For the text-containing cell, return its midpoint in (X, Y) coordinate format. 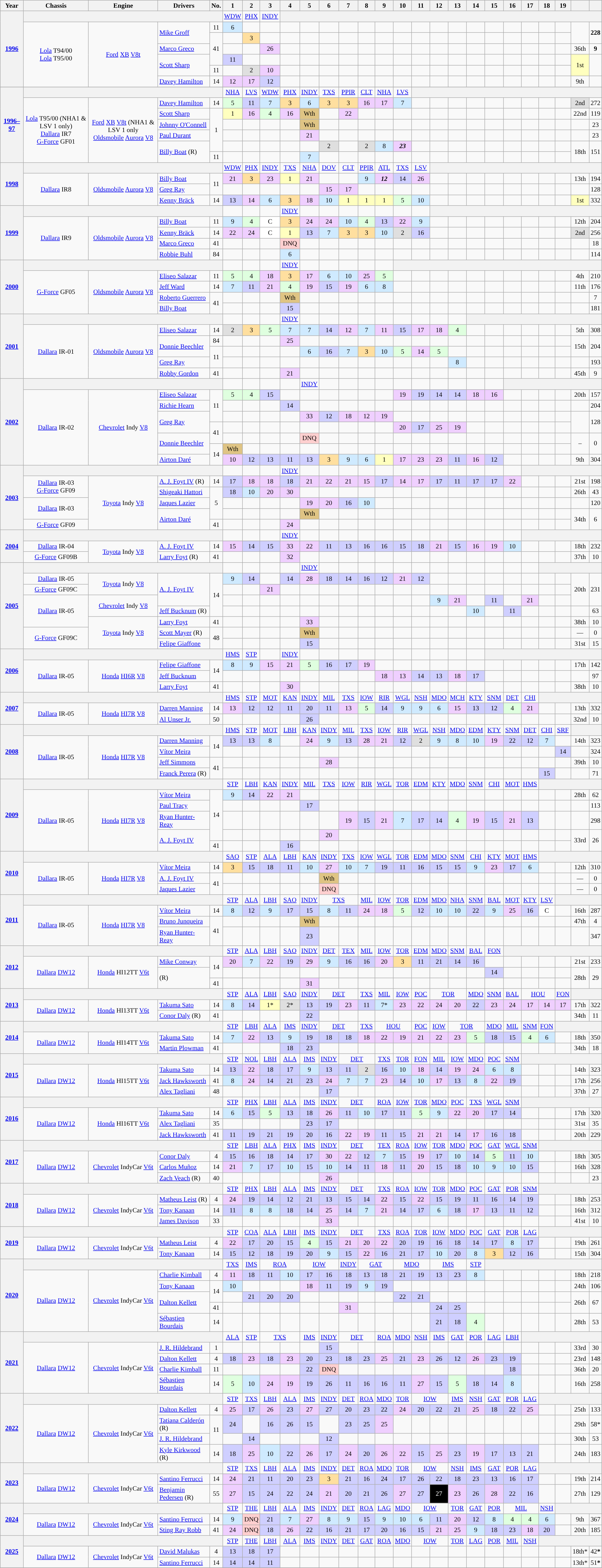
119 (596, 114)
51* (596, 1563)
Dallara IR-02 (56, 427)
Dallara IR-03 (56, 508)
2015 (12, 1075)
Matheus Leist (184, 1243)
Dallara IR8 (56, 190)
David Malukas (184, 1552)
7* (384, 1005)
Dallara IR9 (56, 238)
Benjamin Pedersen (R) (184, 1494)
Honda HI16TT V6t (123, 1124)
Dallara IR-01 (56, 351)
Lola T95/00 (NHA1 & LSV 1 only)Dallara IR7G-Force GF01 (56, 130)
Jeff Simmons (184, 762)
Ford XB V8t (NHA1 & LSV 1 onlyOldsmobile Aurora V8 (123, 130)
Honda HI6R V8 (123, 676)
Ford XB V8t (123, 54)
50 (216, 719)
43 (596, 492)
193 (596, 362)
157 (596, 395)
Carlos Muñoz (184, 1167)
2008 (12, 751)
2005 (12, 605)
2014 (12, 1037)
Mike Conway (184, 961)
2010 (12, 873)
2022 (12, 1428)
Robby Gordon (184, 373)
298 (596, 820)
2025 (12, 1552)
Mike Groff (184, 33)
181 (596, 308)
Drivers (184, 5)
232 (596, 546)
2023 (12, 1483)
2011 (12, 920)
231 (596, 589)
Larry Foyt (R) (184, 557)
129 (596, 1494)
62 (596, 795)
Chassis (56, 5)
1996 (12, 49)
Conor Daly (184, 1156)
G-Force GF09 (56, 525)
Johnny O'Connell (184, 125)
183 (596, 1454)
97 (596, 676)
Martin Plowman (184, 1048)
No. (216, 5)
Bruno Junqueira (184, 921)
Robbie Buhl (184, 254)
176 (596, 287)
148 (596, 1359)
218 (596, 1275)
Jeff Ward (184, 287)
– (580, 443)
2002 (12, 421)
Tatiana Calderón (R) (184, 1424)
Roberto Guerrero (184, 297)
G-Force GF09B (56, 557)
Matheus Leist (R) (184, 1200)
G-Force GF05 (56, 292)
308 (596, 330)
ATL (384, 168)
5th (580, 330)
367 (596, 1519)
2019 (12, 1243)
A. J. Foyt IV (R) (184, 481)
142 (596, 665)
2017 (12, 1162)
SRF (563, 730)
Jeff Bucknum (184, 676)
2001 (12, 346)
23rd (580, 1359)
13th* (580, 1563)
106 (596, 1286)
Billy Boat (R) (184, 152)
30th (580, 1439)
Year (12, 5)
233 (596, 961)
2000 (12, 287)
2007 (12, 708)
James Davison (184, 1221)
42* (596, 1552)
25th (580, 1410)
1998 (12, 184)
350 (596, 1037)
Dallara IR-03G-Force GF09 (56, 486)
Zach Veach (R) (184, 1178)
Shigeaki Hattori (184, 492)
Scott Mayer (R) (184, 633)
41st (580, 1221)
324 (596, 752)
58* (596, 1424)
COA (251, 1232)
Al Unser Jr. (184, 719)
194 (596, 179)
Honda HI14TT V6t (123, 1043)
328 (596, 1167)
67 (596, 1302)
2* (290, 1005)
2009 (12, 815)
47th (580, 921)
Sting Ray Robb (184, 1530)
320 (596, 1113)
120 (596, 503)
305 (596, 1156)
29th (580, 1424)
Franck Perera (R) (184, 773)
133 (596, 1410)
312 (596, 1210)
Dallara IR-04 (56, 546)
287 (596, 911)
2018 (12, 1205)
2013 (12, 1005)
22nd (580, 114)
113 (596, 806)
32 (290, 557)
Honda HI13TT V6t (123, 1010)
114 (596, 254)
32nd (580, 719)
Kyle Kirkwood (R) (184, 1454)
185 (596, 1530)
258 (596, 1384)
Engine (123, 5)
Paul Tracy (184, 806)
NOL (251, 1059)
322 (596, 1005)
Paul Durant (184, 135)
2016 (12, 1119)
310 (596, 867)
2004 (12, 546)
1* (270, 1005)
63 (596, 611)
Conor Daly (R) (184, 1016)
55 (216, 1494)
71 (596, 773)
261 (596, 1243)
Honda HI12TT V6t (123, 972)
228 (596, 33)
2021 (12, 1362)
Honda HI15TT V6t (123, 1081)
2003 (12, 498)
11th (580, 287)
1999 (12, 233)
253 (596, 1200)
2012 (12, 967)
40 (216, 1178)
347 (596, 936)
39th (580, 762)
151 (596, 152)
198 (596, 481)
229 (596, 1135)
18th* (580, 1552)
214 (596, 1479)
4th (580, 276)
(R) (184, 978)
2006 (12, 671)
1996–97 (12, 125)
210 (596, 276)
DOV (329, 168)
27th (580, 1494)
Lola T94/00Lola T95/00 (56, 54)
272 (596, 103)
2024 (12, 1519)
MCH (457, 697)
Richie Hearn (184, 406)
45th (580, 373)
Jeff Bucknum (R) (184, 611)
2020 (12, 1295)
